From the cell containing the given text, extract its center point as (x, y) coordinate. 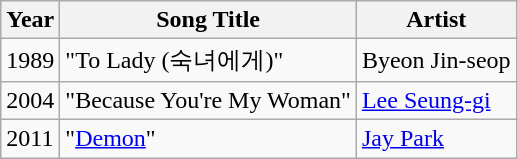
Song Title (208, 20)
"To Lady (숙녀에게)" (208, 60)
Byeon Jin-seop (436, 60)
1989 (30, 60)
Year (30, 20)
2011 (30, 138)
"Because You're My Woman" (208, 100)
Lee Seung-gi (436, 100)
Jay Park (436, 138)
Artist (436, 20)
2004 (30, 100)
"Demon" (208, 138)
